Detect which cell encompasses the target text, then output its (x, y) center coordinate. 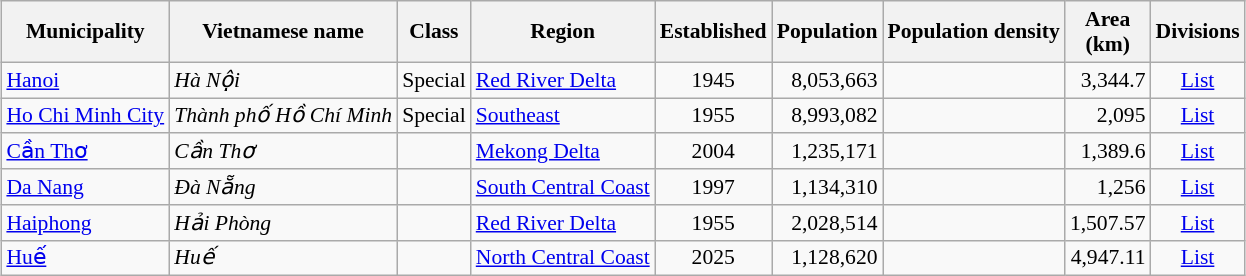
1997 (714, 187)
8,993,082 (828, 116)
Population density (974, 32)
Established (714, 32)
2004 (714, 151)
Area (km) (1108, 32)
Hải Phòng (283, 222)
Vietnamese name (283, 32)
Hanoi (85, 80)
Population (828, 32)
Hà Nội (283, 80)
2025 (714, 258)
North Central Coast (563, 258)
Municipality (85, 32)
Ho Chi Minh City (85, 116)
South Central Coast (563, 187)
1,389.6 (1108, 151)
1945 (714, 80)
Mekong Delta (563, 151)
Haiphong (85, 222)
8,053,663 (828, 80)
1,256 (1108, 187)
Thành phố Hồ Chí Minh (283, 116)
1,128,620 (828, 258)
1,507.57 (1108, 222)
Da Nang (85, 187)
Region (563, 32)
Đà Nẵng (283, 187)
1,235,171 (828, 151)
Divisions (1198, 32)
1,134,310 (828, 187)
Class (434, 32)
2,028,514 (828, 222)
3,344.7 (1108, 80)
2,095 (1108, 116)
Southeast (563, 116)
4,947.11 (1108, 258)
